Search for the cell housing the specified text and yield its (X, Y) center coordinate. 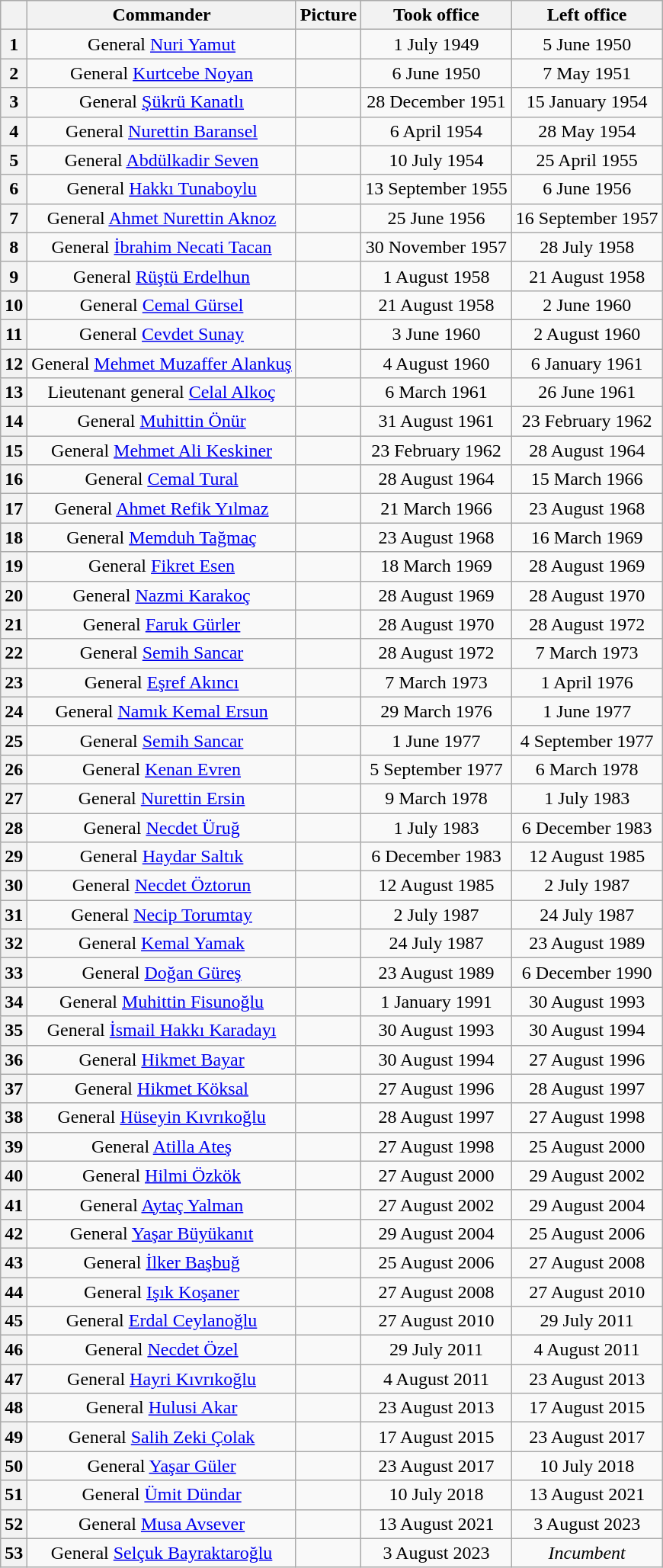
6 June 1956 (587, 189)
General Namık Kemal Ersun (162, 711)
7 May 1951 (587, 73)
31 August 1961 (437, 422)
5 June 1950 (587, 44)
13 (14, 393)
26 June 1961 (587, 393)
General Muhittin Fisunoğlu (162, 1002)
17 (14, 508)
2 August 1960 (587, 334)
General Kenan Evren (162, 769)
22 (14, 653)
General İsmail Hakkı Karadayı (162, 1031)
43 (14, 1262)
1 (14, 44)
Left office (587, 15)
General Cemal Gürsel (162, 305)
General Necdet Özel (162, 1350)
5 (14, 160)
General Ahmet Refik Yılmaz (162, 508)
General Erdal Ceylanoğlu (162, 1321)
General İbrahim Necati Tacan (162, 247)
General Nuri Yamut (162, 44)
25 (14, 740)
2 June 1960 (587, 305)
General Atilla Ateş (162, 1146)
25 June 1956 (437, 218)
27 (14, 798)
5 September 1977 (437, 769)
23 (14, 682)
General Cemal Tural (162, 479)
6 December 1990 (587, 973)
10 (14, 305)
1 January 1991 (437, 1002)
General Hayri Kıvrıkoğlu (162, 1379)
33 (14, 973)
General Ahmet Nurettin Aknoz (162, 218)
General Kemal Yamak (162, 944)
16 September 1957 (587, 218)
40 (14, 1175)
27 August 2000 (437, 1175)
34 (14, 1002)
25 April 1955 (587, 160)
General Necdet Üruğ (162, 827)
General Mehmet Muzaffer Alankuş (162, 364)
36 (14, 1060)
General Hakkı Tunaboylu (162, 189)
41 (14, 1204)
General Nurettin Ersin (162, 798)
15 March 1966 (587, 479)
General Salih Zeki Çolak (162, 1437)
20 (14, 595)
6 April 1954 (437, 131)
3 (14, 102)
General Necip Torumtay (162, 915)
General Hüseyin Kıvrıkoğlu (162, 1117)
General Memduh Tağmaç (162, 537)
16 March 1969 (587, 537)
General Hikmet Bayar (162, 1060)
1 August 1958 (437, 276)
Incumbent (587, 1553)
General İlker Başbuğ (162, 1262)
4 September 1977 (587, 740)
16 (14, 479)
15 January 1954 (587, 102)
General Doğan Güreş (162, 973)
39 (14, 1146)
General Yaşar Büyükanıt (162, 1233)
35 (14, 1031)
General Kurtcebe Noyan (162, 73)
Lieutenant general Celal Alkoç (162, 393)
General Nurettin Baransel (162, 131)
30 (14, 886)
24 (14, 711)
General Ümit Dündar (162, 1495)
28 December 1951 (437, 102)
52 (14, 1524)
25 August 2000 (587, 1146)
10 July 1954 (437, 160)
26 (14, 769)
General Aytaç Yalman (162, 1204)
General Mehmet Ali Keskiner (162, 451)
General Cevdet Sunay (162, 334)
37 (14, 1089)
General Selçuk Bayraktaroğlu (162, 1553)
General Yaşar Güler (162, 1466)
28 May 1954 (587, 131)
6 March 1961 (437, 393)
Took office (437, 15)
50 (14, 1466)
29 March 1976 (437, 711)
General Necdet Öztorun (162, 886)
32 (14, 944)
29 August 2002 (587, 1175)
51 (14, 1495)
45 (14, 1321)
13 September 1955 (437, 189)
53 (14, 1553)
6 January 1961 (587, 364)
General Haydar Saltık (162, 857)
General Hikmet Köksal (162, 1089)
General Faruk Gürler (162, 624)
4 (14, 131)
19 (14, 566)
9 March 1978 (437, 798)
29 (14, 857)
General Musa Avsever (162, 1524)
1 July 1949 (437, 44)
General Şükrü Kanatlı (162, 102)
46 (14, 1350)
Commander (162, 15)
8 (14, 247)
44 (14, 1292)
2 (14, 73)
31 (14, 915)
28 July 1958 (587, 247)
38 (14, 1117)
General Hulusi Akar (162, 1408)
18 (14, 537)
9 (14, 276)
18 March 1969 (437, 566)
47 (14, 1379)
4 August 1960 (437, 364)
42 (14, 1233)
General Işık Koşaner (162, 1292)
49 (14, 1437)
General Hilmi Özkök (162, 1175)
6 March 1978 (587, 769)
14 (14, 422)
11 (14, 334)
28 (14, 827)
6 (14, 189)
General Abdülkadir Seven (162, 160)
15 (14, 451)
General Eşref Akıncı (162, 682)
General Rüştü Erdelhun (162, 276)
General Nazmi Karakoç (162, 595)
48 (14, 1408)
1 April 1976 (587, 682)
6 June 1950 (437, 73)
27 August 2002 (437, 1204)
7 (14, 218)
General Fikret Esen (162, 566)
General Muhittin Önür (162, 422)
3 June 1960 (437, 334)
21 March 1966 (437, 508)
Picture (328, 15)
21 (14, 624)
30 November 1957 (437, 247)
12 (14, 364)
